Find where the given text appears and provide that cell's center as [x, y] coordinate. 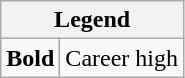
Bold [30, 58]
Legend [92, 20]
Career high [122, 58]
